Identify which cell holds the provided text, then report its (X, Y) central coordinate. 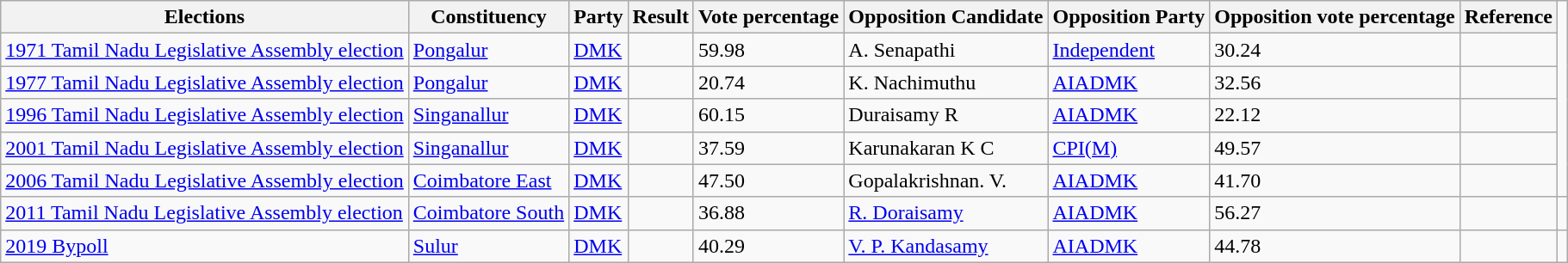
CPI(M) (1129, 148)
K. Nachimuthu (945, 83)
1996 Tamil Nadu Legislative Assembly election (205, 115)
Party (598, 17)
59.98 (768, 50)
49.57 (1335, 148)
Elections (205, 17)
60.15 (768, 115)
36.88 (768, 213)
Vote percentage (768, 17)
Opposition Candidate (945, 17)
47.50 (768, 180)
22.12 (1335, 115)
R. Doraisamy (945, 213)
Constituency (488, 17)
Coimbatore South (488, 213)
56.27 (1335, 213)
1977 Tamil Nadu Legislative Assembly election (205, 83)
32.56 (1335, 83)
41.70 (1335, 180)
20.74 (768, 83)
1971 Tamil Nadu Legislative Assembly election (205, 50)
30.24 (1335, 50)
40.29 (768, 246)
Gopalakrishnan. V. (945, 180)
V. P. Kandasamy (945, 246)
Reference (1509, 17)
2019 Bypoll (205, 246)
Sulur (488, 246)
Opposition vote percentage (1335, 17)
Result (660, 17)
Duraisamy R (945, 115)
A. Senapathi (945, 50)
2001 Tamil Nadu Legislative Assembly election (205, 148)
2006 Tamil Nadu Legislative Assembly election (205, 180)
2011 Tamil Nadu Legislative Assembly election (205, 213)
44.78 (1335, 246)
Opposition Party (1129, 17)
Independent (1129, 50)
Coimbatore East (488, 180)
37.59 (768, 148)
Karunakaran K C (945, 148)
